Capture the cell that displays the provided text and extract its [x, y] central coordinate. 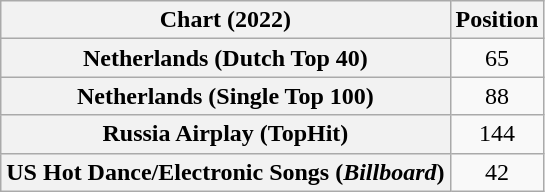
Position [497, 20]
65 [497, 58]
Netherlands (Dutch Top 40) [226, 58]
Netherlands (Single Top 100) [226, 96]
US Hot Dance/Electronic Songs (Billboard) [226, 172]
144 [497, 134]
Chart (2022) [226, 20]
Russia Airplay (TopHit) [226, 134]
42 [497, 172]
88 [497, 96]
